Scan for the cell matching the given text and deliver its [x, y] coordinate at center. 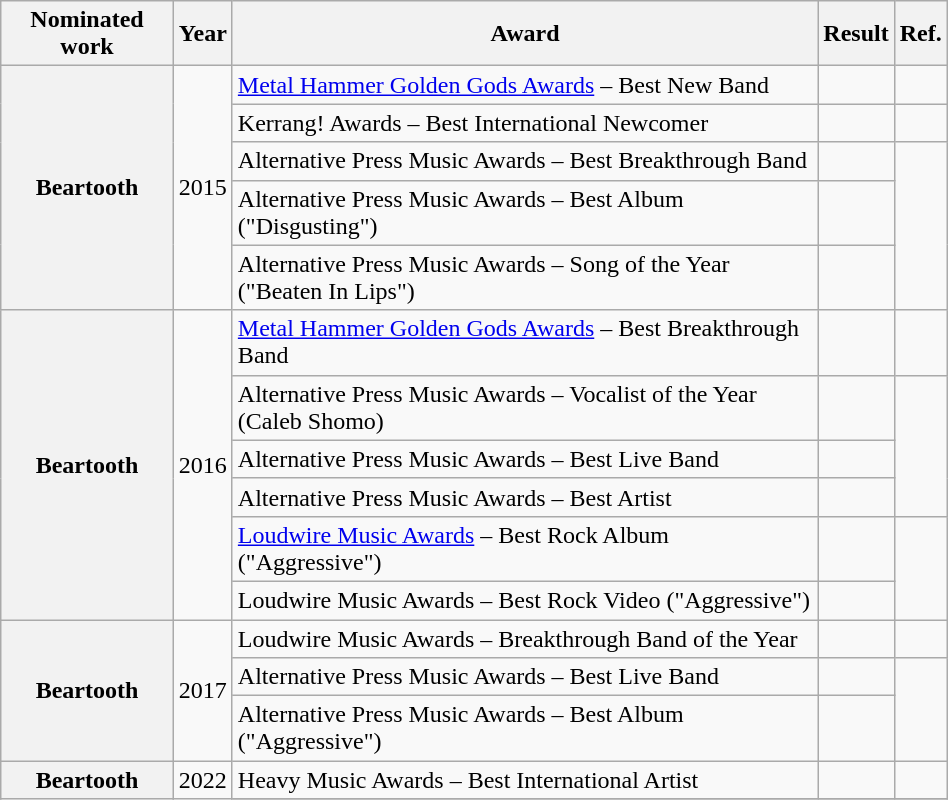
Metal Hammer Golden Gods Awards – Best New Band [524, 85]
Loudwire Music Awards – Best Rock Album ("Aggressive") [524, 548]
Loudwire Music Awards – Breakthrough Band of the Year [524, 639]
Ref. [920, 34]
Heavy Music Awards – Best International Artist [524, 780]
Alternative Press Music Awards – Best Album ("Disgusting") [524, 212]
2016 [202, 464]
Result [856, 34]
Year [202, 34]
Alternative Press Music Awards – Song of the Year ("Beaten In Lips") [524, 278]
Nominated work [88, 34]
Metal Hammer Golden Gods Awards – Best Breakthrough Band [524, 342]
Loudwire Music Awards – Best Rock Video ("Aggressive") [524, 600]
2015 [202, 188]
Award [524, 34]
Alternative Press Music Awards – Best Artist [524, 497]
Alternative Press Music Awards – Best Breakthrough Band [524, 161]
Alternative Press Music Awards – Vocalist of the Year (Caleb Shomo) [524, 408]
2022 [202, 780]
Alternative Press Music Awards – Best Album ("Aggressive") [524, 728]
2017 [202, 690]
Kerrang! Awards – Best International Newcomer [524, 123]
